Identify which cell holds the provided text, then report its (X, Y) central coordinate. 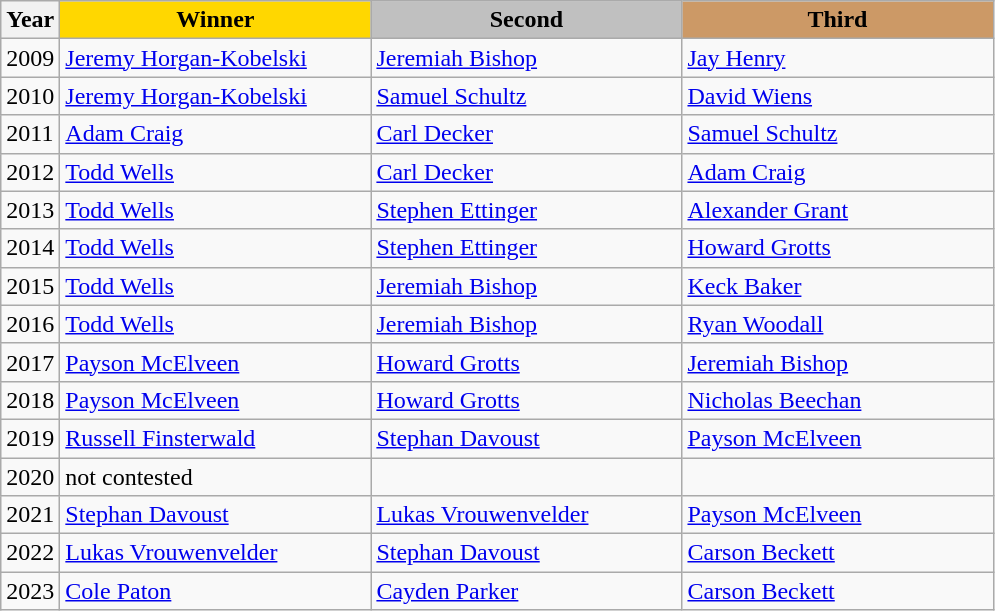
2023 (30, 591)
2014 (30, 248)
Second (526, 20)
Third (838, 20)
Alexander Grant (838, 210)
Cole Paton (216, 591)
not contested (216, 477)
2009 (30, 58)
2020 (30, 477)
Ryan Woodall (838, 324)
Year (30, 20)
2015 (30, 286)
2011 (30, 134)
Winner (216, 20)
2013 (30, 210)
2012 (30, 172)
Russell Finsterwald (216, 438)
2010 (30, 96)
David Wiens (838, 96)
Cayden Parker (526, 591)
Nicholas Beechan (838, 400)
Jay Henry (838, 58)
2016 (30, 324)
Keck Baker (838, 286)
2021 (30, 515)
2019 (30, 438)
2017 (30, 362)
2022 (30, 553)
2018 (30, 400)
